Capture the cell that displays the provided text and extract its (x, y) central coordinate. 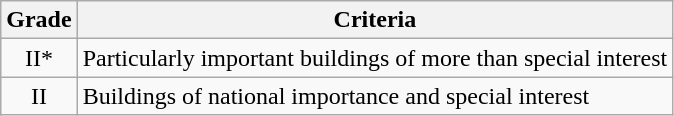
II (39, 96)
Buildings of national importance and special interest (375, 96)
II* (39, 58)
Grade (39, 20)
Criteria (375, 20)
Particularly important buildings of more than special interest (375, 58)
